Extract the [X, Y] coordinate from the center of the cell holding the provided text.  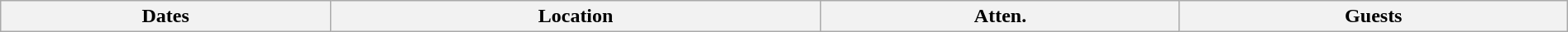
Atten. [1001, 16]
Guests [1373, 16]
Dates [165, 16]
Location [576, 16]
